Output the [x, y] coordinate of the center of the cell containing the given text.  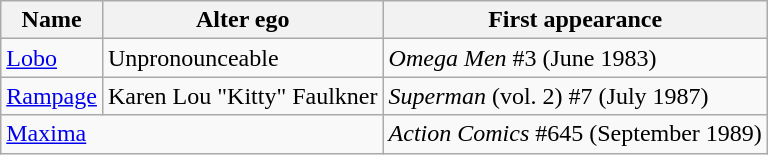
Unpronounceable [242, 58]
Superman (vol. 2) #7 (July 1987) [575, 96]
First appearance [575, 20]
Alter ego [242, 20]
Rampage [52, 96]
Name [52, 20]
Action Comics #645 (September 1989) [575, 134]
Karen Lou "Kitty" Faulkner [242, 96]
Maxima [192, 134]
Omega Men #3 (June 1983) [575, 58]
Lobo [52, 58]
